Provide the [x, y] coordinate of the cell's center where the given text is located.  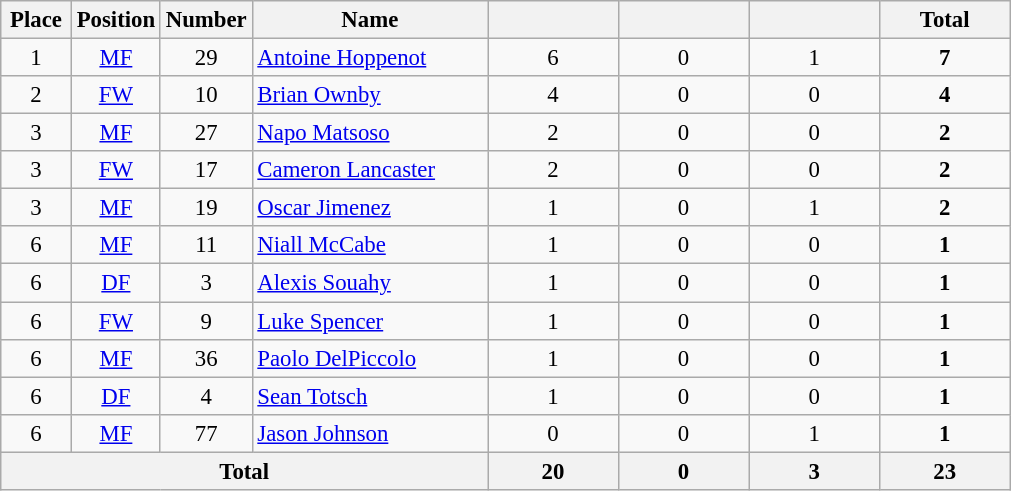
11 [206, 245]
36 [206, 358]
19 [206, 208]
Cameron Lancaster [370, 170]
Antoine Hoppenot [370, 58]
Paolo DelPiccolo [370, 358]
Position [116, 20]
Napo Matsoso [370, 133]
Place [36, 20]
27 [206, 133]
Sean Totsch [370, 396]
10 [206, 95]
Niall McCabe [370, 245]
20 [554, 471]
Jason Johnson [370, 433]
Alexis Souahy [370, 283]
Name [370, 20]
9 [206, 321]
29 [206, 58]
77 [206, 433]
17 [206, 170]
23 [944, 471]
Number [206, 20]
Luke Spencer [370, 321]
Oscar Jimenez [370, 208]
7 [944, 58]
Brian Ownby [370, 95]
